Detect which cell encompasses the target text, then output its (X, Y) center coordinate. 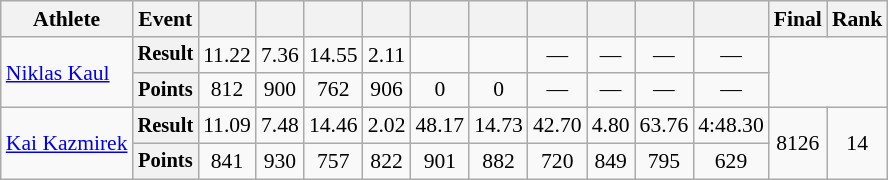
2.11 (387, 55)
930 (280, 162)
14 (858, 144)
757 (334, 162)
7.36 (280, 55)
762 (334, 90)
795 (664, 162)
Rank (858, 19)
8126 (798, 144)
812 (227, 90)
882 (498, 162)
11.09 (227, 126)
Niklas Kaul (67, 72)
14.55 (334, 55)
4.80 (611, 126)
901 (440, 162)
7.48 (280, 126)
841 (227, 162)
629 (730, 162)
11.22 (227, 55)
900 (280, 90)
14.46 (334, 126)
720 (558, 162)
Kai Kazmirek (67, 144)
Athlete (67, 19)
42.70 (558, 126)
Final (798, 19)
63.76 (664, 126)
849 (611, 162)
Event (166, 19)
14.73 (498, 126)
4:48.30 (730, 126)
822 (387, 162)
2.02 (387, 126)
906 (387, 90)
48.17 (440, 126)
